Find where the given text appears and provide that cell's center as (x, y) coordinate. 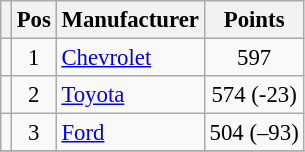
Manufacturer (130, 20)
Ford (130, 133)
574 (-23) (254, 95)
Pos (34, 20)
Toyota (130, 95)
Chevrolet (130, 58)
1 (34, 58)
2 (34, 95)
Points (254, 20)
597 (254, 58)
3 (34, 133)
504 (–93) (254, 133)
